Identify which cell holds the provided text, then report its (X, Y) central coordinate. 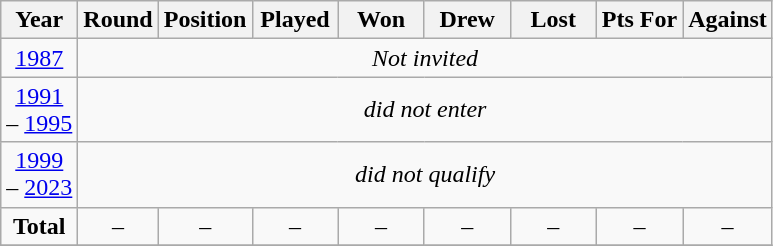
Not invited (426, 58)
1991 – 1995 (40, 110)
Pts For (639, 20)
Against (728, 20)
Year (40, 20)
did not qualify (426, 174)
Position (205, 20)
Drew (467, 20)
Total (40, 226)
Lost (553, 20)
1987 (40, 58)
did not enter (426, 110)
Round (118, 20)
1999 – 2023 (40, 174)
Won (381, 20)
Played (295, 20)
